Search for the cell housing the specified text and yield its (X, Y) center coordinate. 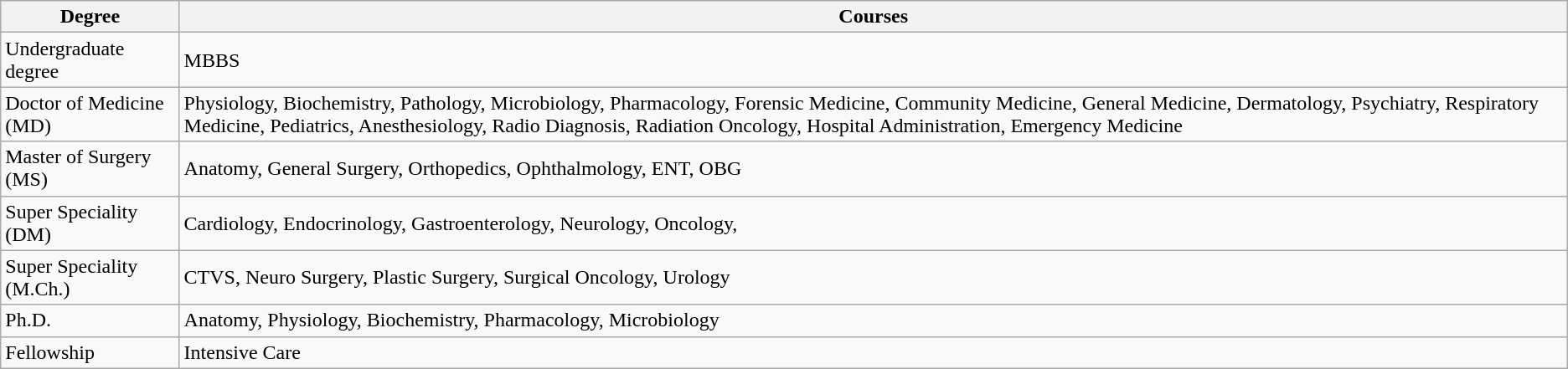
Super Speciality (M.Ch.) (90, 278)
Ph.D. (90, 320)
Super Speciality (DM) (90, 223)
Intensive Care (873, 352)
Anatomy, General Surgery, Orthopedics, Ophthalmology, ENT, OBG (873, 169)
Undergraduate degree (90, 60)
Courses (873, 17)
Cardiology, Endocrinology, Gastroenterology, Neurology, Oncology, (873, 223)
Anatomy, Physiology, Biochemistry, Pharmacology, Microbiology (873, 320)
CTVS, Neuro Surgery, Plastic Surgery, Surgical Oncology, Urology (873, 278)
Degree (90, 17)
MBBS (873, 60)
Master of Surgery (MS) (90, 169)
Doctor of Medicine (MD) (90, 114)
Fellowship (90, 352)
